Scan for the cell matching the given text and deliver its (x, y) coordinate at center. 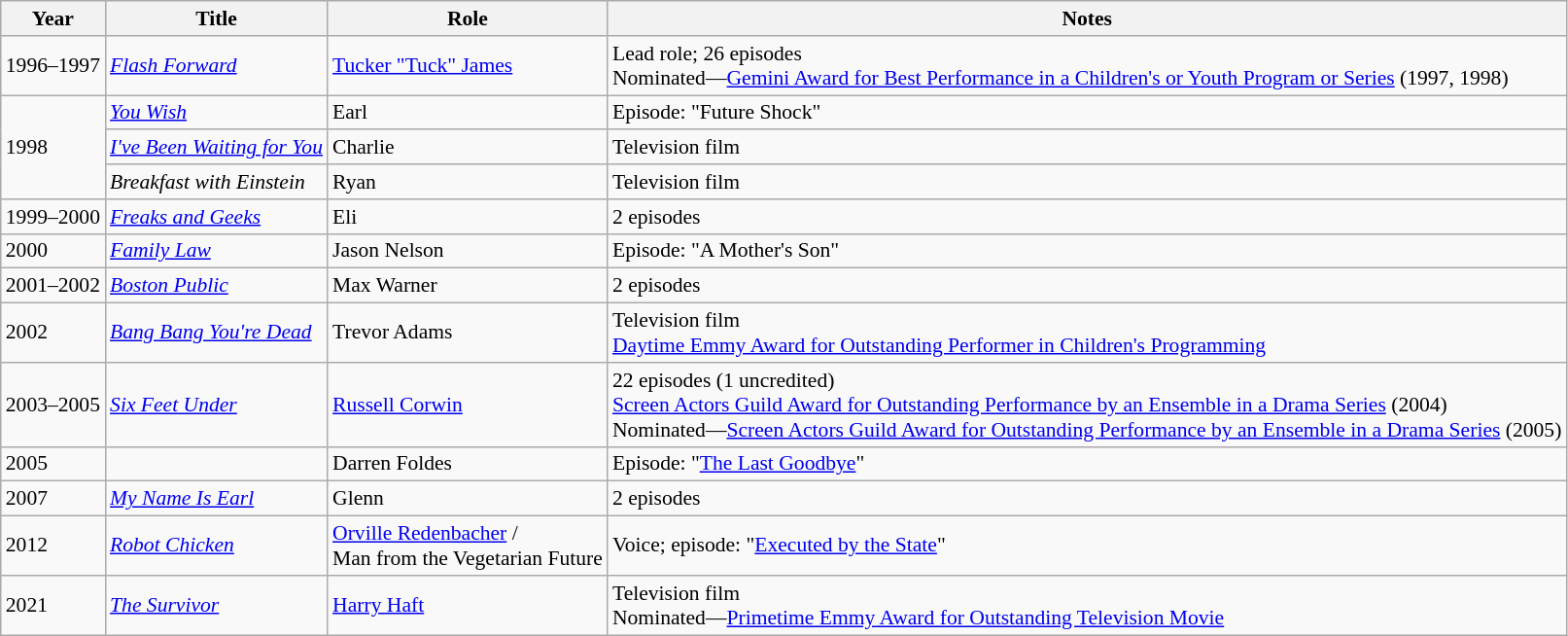
Robot Chicken (216, 547)
Max Warner (468, 286)
The Survivor (216, 605)
Role (468, 18)
Glenn (468, 499)
Year (52, 18)
Voice; episode: "Executed by the State" (1087, 547)
I've Been Waiting for You (216, 148)
1999–2000 (52, 217)
Episode: "The Last Goodbye" (1087, 464)
2005 (52, 464)
Flash Forward (216, 66)
Breakfast with Einstein (216, 182)
Family Law (216, 251)
2000 (52, 251)
Tucker "Tuck" James (468, 66)
2003–2005 (52, 405)
2007 (52, 499)
Television filmNominated—Primetime Emmy Award for Outstanding Television Movie (1087, 605)
Six Feet Under (216, 405)
Darren Foldes (468, 464)
1998 (52, 148)
2012 (52, 547)
2021 (52, 605)
Eli (468, 217)
Title (216, 18)
Lead role; 26 episodesNominated—Gemini Award for Best Performance in a Children's or Youth Program or Series (1997, 1998) (1087, 66)
Earl (468, 113)
Notes (1087, 18)
Orville Redenbacher /Man from the Vegetarian Future (468, 547)
Bang Bang You're Dead (216, 333)
Harry Haft (468, 605)
2002 (52, 333)
Episode: "A Mother's Son" (1087, 251)
Episode: "Future Shock" (1087, 113)
You Wish (216, 113)
Russell Corwin (468, 405)
2001–2002 (52, 286)
Freaks and Geeks (216, 217)
Television filmDaytime Emmy Award for Outstanding Performer in Children's Programming (1087, 333)
Jason Nelson (468, 251)
My Name Is Earl (216, 499)
Trevor Adams (468, 333)
Boston Public (216, 286)
Ryan (468, 182)
1996–1997 (52, 66)
Charlie (468, 148)
